Capture the cell that displays the provided text and extract its [X, Y] central coordinate. 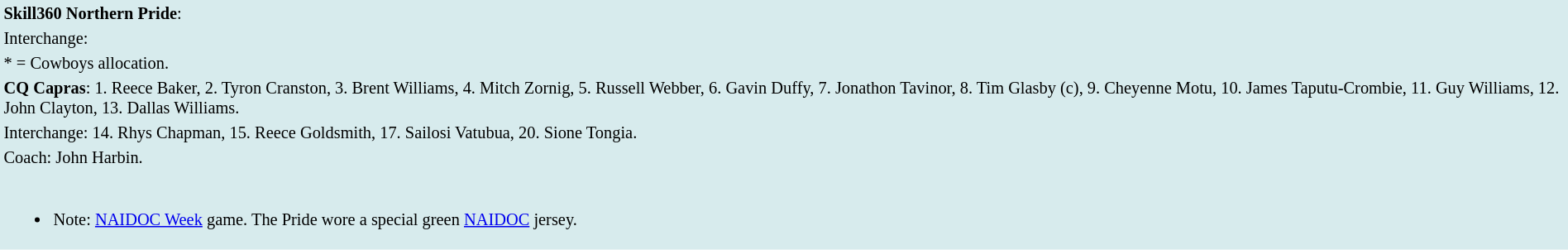
Coach: John Harbin. [784, 157]
Interchange: 14. Rhys Chapman, 15. Reece Goldsmith, 17. Sailosi Vatubua, 20. Sione Tongia. [784, 132]
* = Cowboys allocation. [784, 63]
Interchange: [784, 38]
Skill360 Northern Pride: [784, 13]
Note: NAIDOC Week game. The Pride wore a special green NAIDOC jersey. [784, 209]
